Extract the (X, Y) coordinate from the center of the cell holding the provided text.  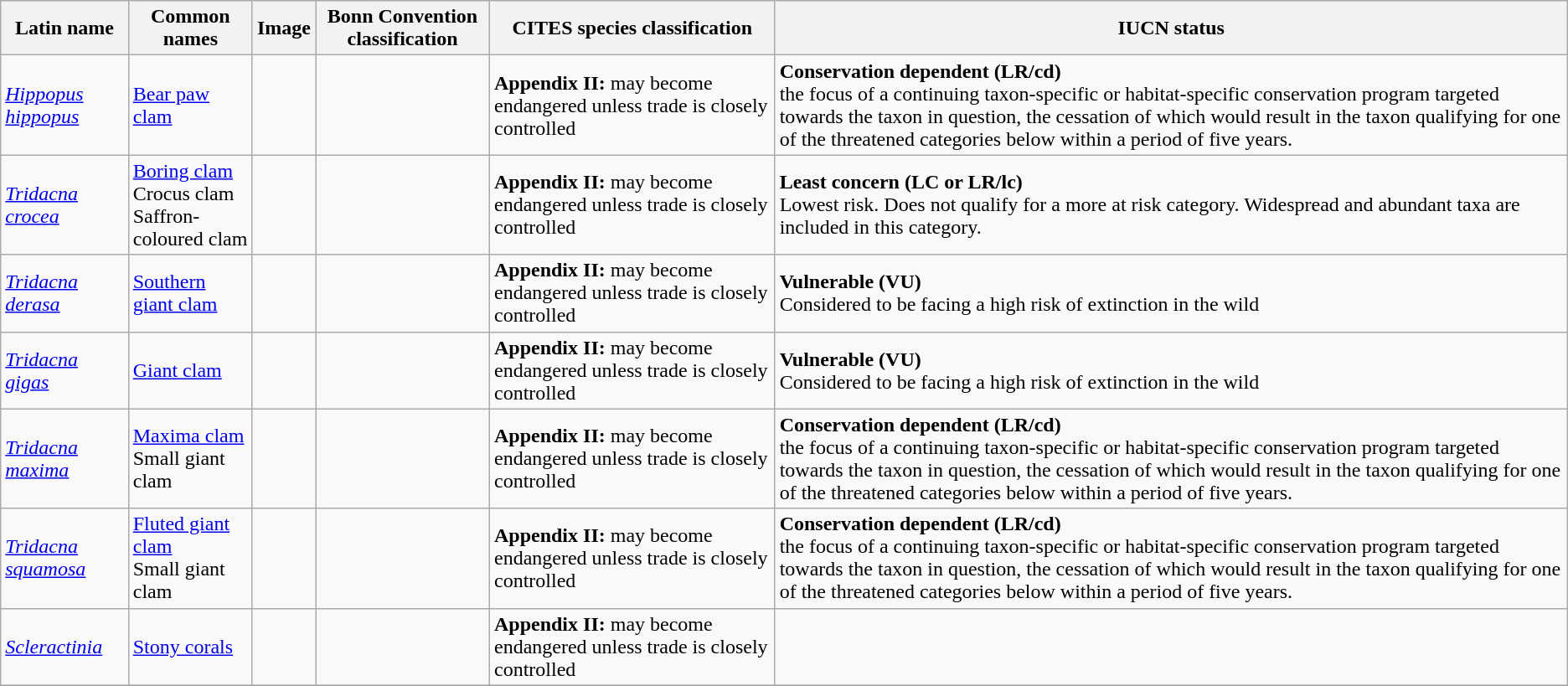
Stony corals (190, 647)
Scleractinia (64, 647)
Image (283, 28)
Tridacna gigas (64, 370)
IUCN status (1171, 28)
Southern giant clam (190, 293)
Tridacna crocea (64, 204)
Tridacna derasa (64, 293)
Giant clam (190, 370)
Bonn Convention classification (403, 28)
Maxima clamSmall giant clam (190, 459)
Fluted giant clamSmall giant clam (190, 558)
Tridacna maxima (64, 459)
Hippopus hippopus (64, 106)
Tridacna squamosa (64, 558)
Least concern (LC or LR/lc)Lowest risk. Does not qualify for a more at risk category. Widespread and abundant taxa are included in this category. (1171, 204)
Common names (190, 28)
Boring clamCrocus clamSaffron-coloured clam (190, 204)
CITES species classification (632, 28)
Latin name (64, 28)
Bear paw clam (190, 106)
